Identify which cell holds the provided text, then report its [X, Y] central coordinate. 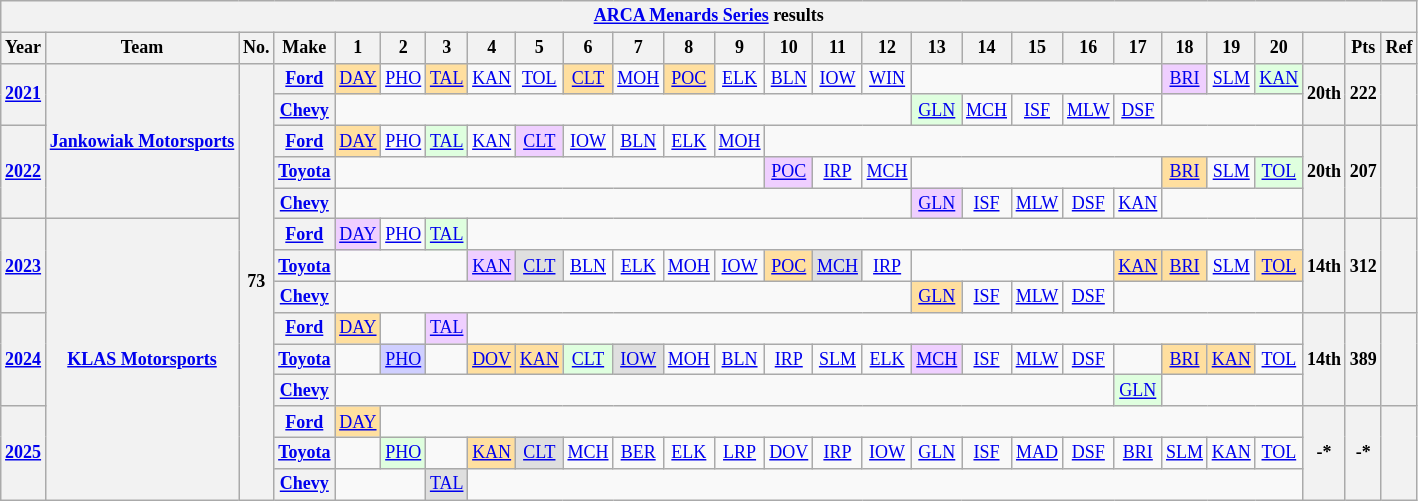
2 [404, 48]
Pts [1363, 48]
2024 [24, 359]
2022 [24, 172]
16 [1088, 48]
14 [987, 48]
BER [638, 452]
Team [142, 48]
MAD [1036, 452]
15 [1036, 48]
73 [256, 281]
5 [539, 48]
LRP [740, 452]
2025 [24, 453]
8 [690, 48]
19 [1231, 48]
18 [1185, 48]
11 [838, 48]
312 [1363, 266]
17 [1138, 48]
7 [638, 48]
20 [1279, 48]
1 [358, 48]
10 [789, 48]
13 [937, 48]
6 [588, 48]
2021 [24, 94]
222 [1363, 94]
12 [887, 48]
WIN [887, 78]
3 [447, 48]
9 [740, 48]
ARCA Menards Series results [709, 16]
KLAS Motorsports [142, 360]
Jankowiak Motorsports [142, 141]
2023 [24, 266]
Ref [1399, 48]
389 [1363, 359]
No. [256, 48]
Make [304, 48]
207 [1363, 172]
Year [24, 48]
4 [492, 48]
